For the text-containing cell, return its midpoint in (X, Y) coordinate format. 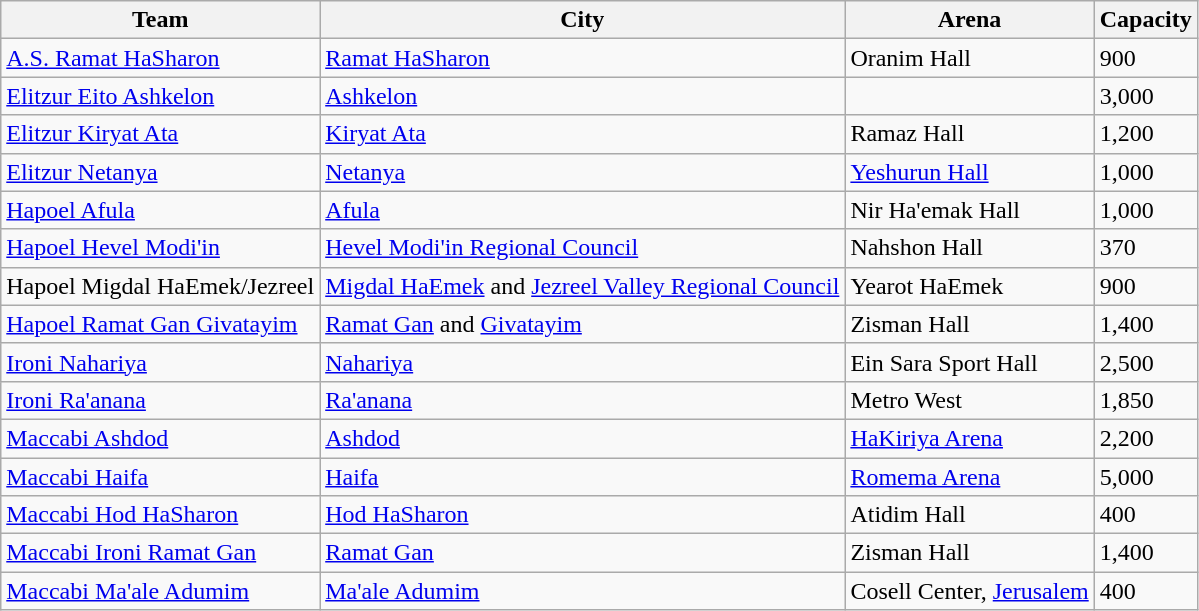
Hapoel Migdal HaEmek/Jezreel (160, 286)
Romema Arena (970, 477)
Elitzur Netanya (160, 172)
Ironi Ra'anana (160, 400)
A.S. Ramat HaSharon (160, 58)
Elitzur Kiryat Ata (160, 134)
Netanya (582, 172)
Ashdod (582, 438)
Afula (582, 210)
Hevel Modi'in Regional Council (582, 248)
3,000 (1146, 96)
Ramat Gan and Givatayim (582, 324)
Nir Ha'emak Hall (970, 210)
Metro West (970, 400)
2,500 (1146, 362)
Atidim Hall (970, 515)
Hapoel Afula (160, 210)
Maccabi Ma'ale Adumim (160, 591)
Maccabi Ashdod (160, 438)
Ra'anana (582, 400)
5,000 (1146, 477)
Hod HaSharon (582, 515)
Hapoel Ramat Gan Givatayim (160, 324)
Oranim Hall (970, 58)
370 (1146, 248)
Ashkelon (582, 96)
Ramat HaSharon (582, 58)
HaKiriya Arena (970, 438)
Maccabi Ironi Ramat Gan (160, 553)
Migdal HaEmek and Jezreel Valley Regional Council (582, 286)
Maccabi Haifa (160, 477)
Kiryat Ata (582, 134)
Yearot HaEmek (970, 286)
Arena (970, 20)
Cosell Center, Jerusalem (970, 591)
Yeshurun Hall (970, 172)
Capacity (1146, 20)
Ma'ale Adumim (582, 591)
1,200 (1146, 134)
Elitzur Eito Ashkelon (160, 96)
Team (160, 20)
2,200 (1146, 438)
1,850 (1146, 400)
Ironi Nahariya (160, 362)
Nahariya (582, 362)
Ramat Gan (582, 553)
City (582, 20)
Ramaz Hall (970, 134)
Maccabi Hod HaSharon (160, 515)
Ein Sara Sport Hall (970, 362)
Haifa (582, 477)
Hapoel Hevel Modi'in (160, 248)
Nahshon Hall (970, 248)
